For the text-containing cell, return its midpoint in (X, Y) coordinate format. 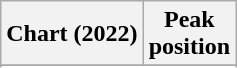
Chart (2022) (72, 34)
Peakposition (189, 34)
